Capture the cell that displays the provided text and extract its (x, y) central coordinate. 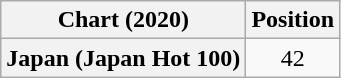
Japan (Japan Hot 100) (124, 58)
Position (293, 20)
Chart (2020) (124, 20)
42 (293, 58)
